Provide the [X, Y] coordinate of the cell's center where the given text is located.  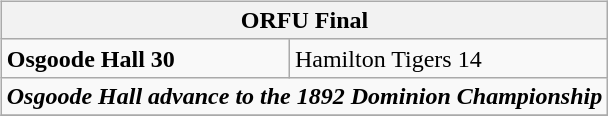
Osgoode Hall 30 [145, 58]
Hamilton Tigers 14 [448, 58]
ORFU Final [304, 20]
Osgoode Hall advance to the 1892 Dominion Championship [304, 96]
